From the cell containing the given text, extract its center point as (x, y) coordinate. 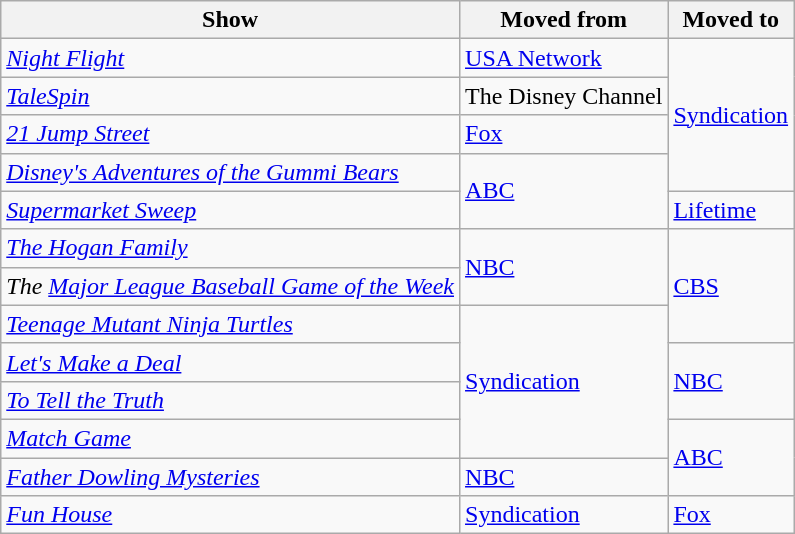
USA Network (564, 58)
The Major League Baseball Game of the Week (230, 286)
Moved from (564, 20)
The Hogan Family (230, 248)
Night Flight (230, 58)
Father Dowling Mysteries (230, 477)
Supermarket Sweep (230, 210)
Moved to (731, 20)
CBS (731, 286)
Lifetime (731, 210)
Fun House (230, 515)
Let's Make a Deal (230, 362)
To Tell the Truth (230, 400)
Teenage Mutant Ninja Turtles (230, 324)
TaleSpin (230, 96)
Disney's Adventures of the Gummi Bears (230, 172)
Show (230, 20)
Match Game (230, 438)
The Disney Channel (564, 96)
21 Jump Street (230, 134)
